Find where the given text appears and provide that cell's center as [X, Y] coordinate. 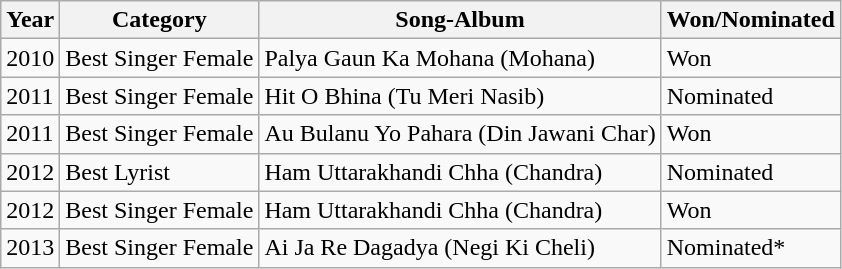
Song-Album [460, 20]
Won/Nominated [750, 20]
Category [160, 20]
2010 [30, 58]
Year [30, 20]
2013 [30, 248]
Hit O Bhina (Tu Meri Nasib) [460, 96]
Ai Ja Re Dagadya (Negi Ki Cheli) [460, 248]
Best Lyrist [160, 172]
Palya Gaun Ka Mohana (Mohana) [460, 58]
Nominated* [750, 248]
Au Bulanu Yo Pahara (Din Jawani Char) [460, 134]
